Provide the [X, Y] coordinate of the cell's center where the given text is located.  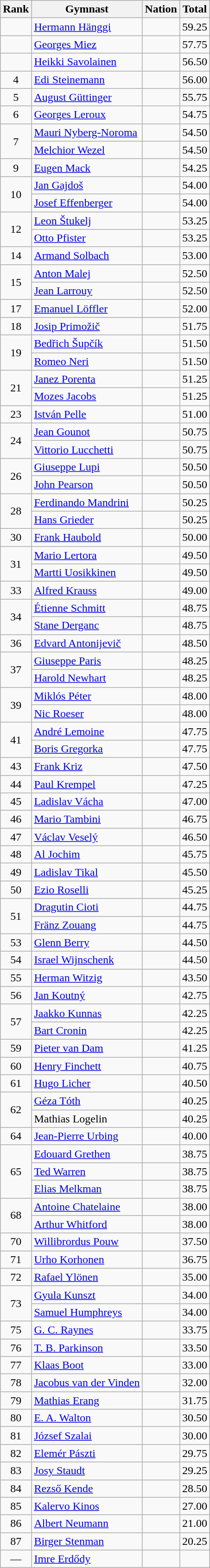
Mozes Jacobs [87, 397]
József Szalai [87, 1436]
46.50 [195, 837]
Martti Uosikkinen [87, 573]
45.50 [195, 872]
Edouard Grethen [87, 1154]
28 [16, 511]
Rank [16, 9]
21.00 [195, 1524]
Dragutin Cioti [87, 907]
39 [16, 705]
14 [16, 256]
Otto Pfister [87, 238]
47 [16, 837]
30.00 [195, 1436]
Glenn Berry [87, 942]
20.25 [195, 1541]
Ladislav Tikal [87, 872]
62 [16, 1110]
19 [16, 353]
57.75 [195, 44]
50.00 [195, 538]
56.00 [195, 80]
Albert Neumann [87, 1524]
Samuel Humphreys [87, 1312]
Nic Roeser [87, 713]
Stane Derganc [87, 626]
Mathias Logelin [87, 1119]
51.75 [195, 326]
Géza Tóth [87, 1101]
Frank Kriz [87, 766]
49 [16, 872]
Leon Štukelj [87, 221]
23 [16, 414]
24 [16, 440]
33.00 [195, 1365]
82 [16, 1453]
August Güttinger [87, 97]
36.75 [195, 1259]
60 [16, 1066]
Birger Stenman [87, 1541]
Ted Warren [87, 1171]
Jan Gajdoš [87, 185]
Bedřich Šupčík [87, 344]
30 [16, 538]
Paul Krempel [87, 784]
Alfred Krauss [87, 590]
87 [16, 1541]
Kalervo Kinos [87, 1506]
Rezső Kende [87, 1488]
7 [16, 141]
77 [16, 1365]
52.00 [195, 309]
Mauri Nyberg-Noroma [87, 132]
48 [16, 855]
Josef Effenberger [87, 203]
Josip Primožič [87, 326]
17 [16, 309]
5 [16, 97]
Georges Miez [87, 44]
Fränz Zouang [87, 925]
47.00 [195, 802]
Jean Gounot [87, 432]
Mathias Erang [87, 1401]
Vittorio Lucchetti [87, 449]
Edvard Antonijevič [87, 643]
79 [16, 1401]
Mario Tambini [87, 819]
33.75 [195, 1330]
18 [16, 326]
Hermann Hänggi [87, 27]
Heikki Savolainen [87, 62]
35.00 [195, 1277]
80 [16, 1418]
53.00 [195, 256]
46 [16, 819]
26 [16, 476]
István Pelle [87, 414]
4 [16, 80]
54.25 [195, 167]
54 [16, 960]
21 [16, 388]
51.00 [195, 414]
Ferdinando Mandrini [87, 502]
Edi Steinemann [87, 80]
71 [16, 1259]
9 [16, 167]
84 [16, 1488]
41 [16, 740]
Václav Veselý [87, 837]
Antoine Chatelaine [87, 1207]
40.50 [195, 1084]
Total [195, 9]
E. A. Walton [87, 1418]
37.50 [195, 1242]
53 [16, 942]
Gymnast [87, 9]
70 [16, 1242]
41.25 [195, 1048]
Urho Korhonen [87, 1259]
Rafael Ylönen [87, 1277]
83 [16, 1471]
Pieter van Dam [87, 1048]
Giuseppe Lupi [87, 467]
55 [16, 978]
54.75 [195, 115]
Anton Malej [87, 273]
Jacobus van der Vinden [87, 1383]
Elias Melkman [87, 1189]
57 [16, 1022]
56 [16, 995]
28.50 [195, 1488]
Willibrordus Pouw [87, 1242]
T. B. Parkinson [87, 1348]
Boris Gregorka [87, 749]
73 [16, 1303]
40.75 [195, 1066]
30.50 [195, 1418]
81 [16, 1436]
45 [16, 802]
Frank Haubold [87, 538]
Armand Solbach [87, 256]
Jean Larrouy [87, 291]
32.00 [195, 1383]
Georges Leroux [87, 115]
Al Jochim [87, 855]
Janez Porenta [87, 379]
49.00 [195, 590]
Mario Lertora [87, 555]
46.75 [195, 819]
47.50 [195, 766]
Elemér Pászti [87, 1453]
29.25 [195, 1471]
85 [16, 1506]
51 [16, 916]
10 [16, 194]
Josy Staudt [87, 1471]
Hugo Licher [87, 1084]
40.00 [195, 1136]
Giuseppe Paris [87, 661]
45.75 [195, 855]
37 [16, 669]
Nation [161, 9]
76 [16, 1348]
55.75 [195, 97]
43.50 [195, 978]
12 [16, 229]
Arthur Whitford [87, 1224]
86 [16, 1524]
Jean-Pierre Urbing [87, 1136]
Romeo Neri [87, 361]
Ladislav Vácha [87, 802]
Eugen Mack [87, 167]
56.50 [195, 62]
29.75 [195, 1453]
Imre Erdődy [87, 1559]
43 [16, 766]
— [16, 1559]
64 [16, 1136]
59 [16, 1048]
31.75 [195, 1401]
Bart Cronin [87, 1030]
Miklós Péter [87, 696]
50 [16, 890]
33 [16, 590]
Étienne Schmitt [87, 608]
André Lemoine [87, 731]
31 [16, 564]
Jan Koutný [87, 995]
45.25 [195, 890]
27.00 [195, 1506]
Harold Newhart [87, 678]
61 [16, 1084]
Ezio Roselli [87, 890]
36 [16, 643]
42.75 [195, 995]
59.25 [195, 27]
G. C. Raynes [87, 1330]
33.50 [195, 1348]
6 [16, 115]
48.50 [195, 643]
34 [16, 617]
Henry Finchett [87, 1066]
78 [16, 1383]
Gyula Kunszt [87, 1295]
47.25 [195, 784]
65 [16, 1171]
44 [16, 784]
Emanuel Löffler [87, 309]
Israel Wijnschenk [87, 960]
72 [16, 1277]
John Pearson [87, 484]
75 [16, 1330]
Melchior Wezel [87, 150]
68 [16, 1215]
15 [16, 282]
Herman Witzig [87, 978]
Klaas Boot [87, 1365]
Hans Grieder [87, 520]
Jaakko Kunnas [87, 1013]
